Determine the (X, Y) coordinate at the center of the cell enclosing the given text.  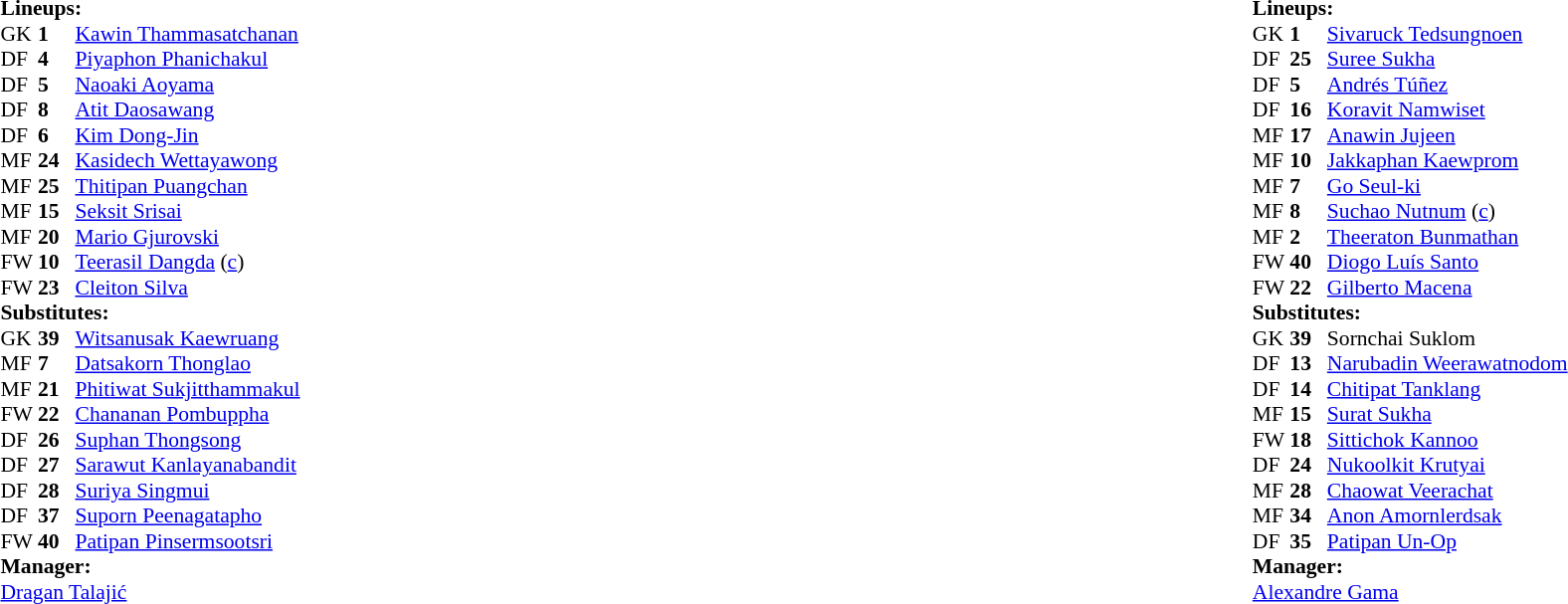
Kim Dong-Jin (188, 135)
Surat Sukha (1448, 415)
Cleiton Silva (188, 288)
Suporn Peenagatapho (188, 516)
Suriya Singmui (188, 491)
Patipan Un-Op (1448, 541)
Chaowat Veerachat (1448, 491)
34 (1308, 516)
Koravit Namwiset (1448, 110)
23 (57, 288)
21 (57, 389)
27 (57, 465)
Theeraton Bunmathan (1448, 237)
Sivaruck Tedsungnoen (1448, 34)
Piyaphon Phanichakul (188, 59)
13 (1308, 363)
Chitipat Tanklang (1448, 389)
26 (57, 440)
Sittichok Kannoo (1448, 440)
Phitiwat Sukjitthammakul (188, 389)
Suree Sukha (1448, 59)
4 (57, 59)
37 (57, 516)
Kasidech Wettayawong (188, 160)
Go Seul-ki (1448, 186)
Naoaki Aoyama (188, 85)
20 (57, 237)
Anon Amornlerdsak (1448, 516)
16 (1308, 110)
Datsakorn Thonglao (188, 363)
Kawin Thammasatchanan (188, 34)
18 (1308, 440)
Anawin Jujeen (1448, 135)
Witsanusak Kaewruang (188, 338)
Gilberto Macena (1448, 288)
Diogo Luís Santo (1448, 262)
6 (57, 135)
Thitipan Puangchan (188, 186)
35 (1308, 541)
Atit Daosawang (188, 110)
14 (1308, 389)
Seksit Srisai (188, 212)
Teerasil Dangda (c) (188, 262)
17 (1308, 135)
Suphan Thongsong (188, 440)
Andrés Túñez (1448, 85)
Sarawut Kanlayanabandit (188, 465)
2 (1308, 237)
Narubadin Weerawatnodom (1448, 363)
Mario Gjurovski (188, 237)
Suchao Nutnum (c) (1448, 212)
Sornchai Suklom (1448, 338)
Jakkaphan Kaewprom (1448, 160)
Nukoolkit Krutyai (1448, 465)
Patipan Pinsermsootsri (188, 541)
Chananan Pombuppha (188, 415)
